Return the [X, Y] coordinate for the center point of the cell that contains the specified text.  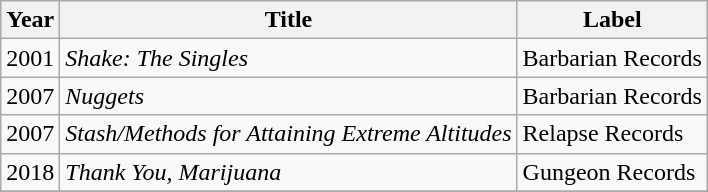
Gungeon Records [612, 172]
Year [30, 20]
Nuggets [288, 96]
2018 [30, 172]
Label [612, 20]
Relapse Records [612, 134]
2001 [30, 58]
Shake: The Singles [288, 58]
Stash/Methods for Attaining Extreme Altitudes [288, 134]
Title [288, 20]
Thank You, Marijuana [288, 172]
